Output the [X, Y] coordinate of the center of the cell containing the given text.  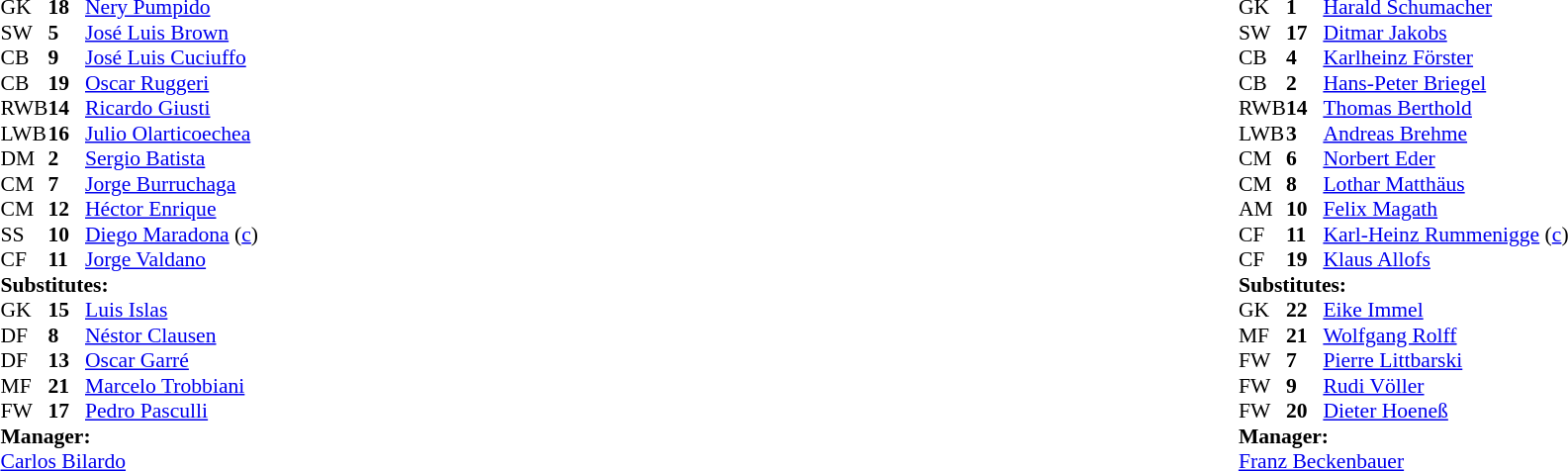
Oscar Ruggeri [172, 83]
Pedro Pasculli [172, 411]
Manager: [129, 436]
Pierre Littbarski [1445, 361]
Jorge Valdano [172, 260]
Substitutes: [129, 285]
Klaus Allofs [1445, 260]
Karlheinz Förster [1445, 58]
12 [66, 209]
22 [1305, 310]
Wolfgang Rolff [1445, 335]
16 [66, 134]
Eike Immel [1445, 310]
13 [66, 361]
Thomas Berthold [1445, 108]
AM [1262, 209]
Rudi Völler [1445, 386]
Jorge Burruchaga [172, 184]
Sergio Batista [172, 159]
Ricardo Giusti [172, 108]
Ditmar Jakobs [1445, 33]
Héctor Enrique [172, 209]
Dieter Hoeneß [1445, 411]
Luis Islas [172, 310]
DM [24, 159]
4 [1305, 58]
Karl-Heinz Rummenigge (c) [1445, 235]
Diego Maradona (c) [172, 235]
3 [1305, 134]
Norbert Eder [1445, 159]
6 [1305, 159]
SS [24, 235]
20 [1305, 411]
5 [66, 33]
Andreas Brehme [1445, 134]
Julio Olarticoechea [172, 134]
José Luis Brown [172, 33]
José Luis Cuciuffo [172, 58]
15 [66, 310]
Marcelo Trobbiani [172, 386]
Oscar Garré [172, 361]
Néstor Clausen [172, 335]
Lothar Matthäus [1445, 184]
Felix Magath [1445, 209]
Hans-Peter Briegel [1445, 83]
